Search for the cell housing the specified text and yield its (X, Y) center coordinate. 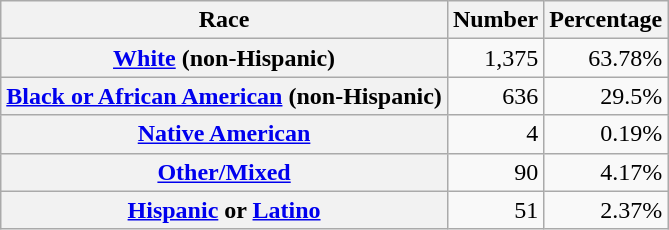
White (non-Hispanic) (224, 58)
Hispanic or Latino (224, 210)
2.37% (606, 210)
Number (495, 20)
90 (495, 172)
Black or African American (non-Hispanic) (224, 96)
Race (224, 20)
0.19% (606, 134)
636 (495, 96)
Percentage (606, 20)
63.78% (606, 58)
1,375 (495, 58)
51 (495, 210)
Native American (224, 134)
Other/Mixed (224, 172)
29.5% (606, 96)
4.17% (606, 172)
4 (495, 134)
